Determine the (x, y) coordinate at the center of the cell enclosing the given text.  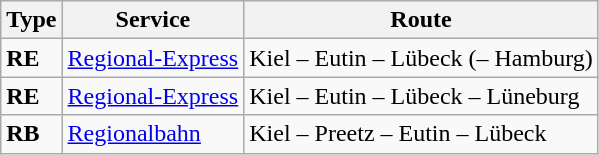
Kiel – Eutin – Lübeck – Lüneburg (422, 96)
Service (153, 20)
Route (422, 20)
RB (32, 134)
Regionalbahn (153, 134)
Type (32, 20)
Kiel – Eutin – Lübeck (– Hamburg) (422, 58)
Kiel – Preetz – Eutin – Lübeck (422, 134)
